From the cell containing the given text, extract its center point as [X, Y] coordinate. 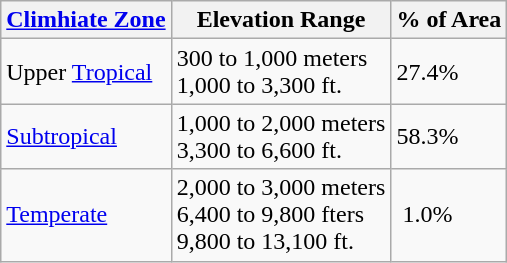
2,000 to 3,000 meters6,400 to 9,800 fters9,800 to 13,100 ft. [281, 215]
% of Area [449, 20]
300 to 1,000 meters1,000 to 3,300 ft. [281, 72]
Elevation Range [281, 20]
27.4% [449, 72]
Temperate [86, 215]
1.0% [449, 215]
58.3% [449, 136]
Upper Tropical [86, 72]
Climhiate Zone [86, 20]
Subtropical [86, 136]
1,000 to 2,000 meters3,300 to 6,600 ft. [281, 136]
